For the text-containing cell, return its midpoint in (X, Y) coordinate format. 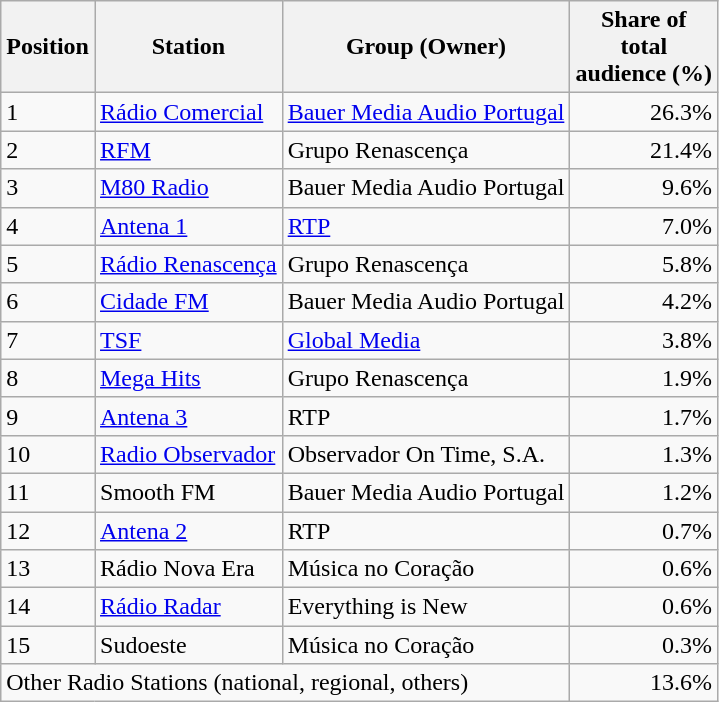
Antena 1 (188, 226)
10 (48, 454)
Observador On Time, S.A. (426, 454)
3 (48, 188)
1.2% (644, 492)
Global Media (426, 340)
1 (48, 112)
9 (48, 416)
Smooth FM (188, 492)
Share oftotalaudience (%) (644, 47)
5.8% (644, 264)
Rádio Renascença (188, 264)
1.9% (644, 378)
7.0% (644, 226)
5 (48, 264)
9.6% (644, 188)
0.7% (644, 531)
Rádio Nova Era (188, 569)
14 (48, 607)
Antena 2 (188, 531)
Group (Owner) (426, 47)
Antena 3 (188, 416)
7 (48, 340)
Everything is New (426, 607)
Mega Hits (188, 378)
13 (48, 569)
26.3% (644, 112)
M80 Radio (188, 188)
12 (48, 531)
Sudoeste (188, 645)
1.7% (644, 416)
Station (188, 47)
8 (48, 378)
13.6% (644, 683)
Rádio Radar (188, 607)
Position (48, 47)
21.4% (644, 150)
4.2% (644, 302)
RFM (188, 150)
0.3% (644, 645)
4 (48, 226)
Radio Observador (188, 454)
TSF (188, 340)
Cidade FM (188, 302)
3.8% (644, 340)
2 (48, 150)
11 (48, 492)
15 (48, 645)
6 (48, 302)
1.3% (644, 454)
Other Radio Stations (national, regional, others) (286, 683)
Rádio Comercial (188, 112)
